Provide the [X, Y] coordinate of the cell's center where the given text is located.  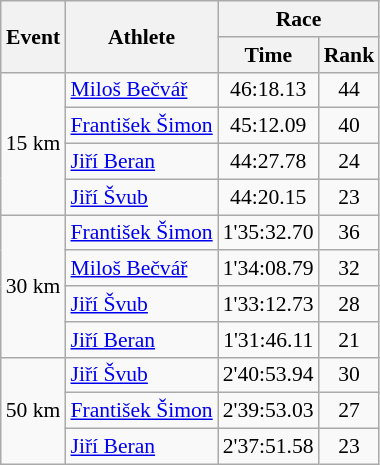
46:18.13 [268, 90]
27 [350, 411]
28 [350, 304]
Rank [350, 55]
1'35:32.70 [268, 233]
Time [268, 55]
Athlete [141, 36]
44 [350, 90]
36 [350, 233]
44:27.78 [268, 162]
30 [350, 375]
21 [350, 340]
Race [299, 19]
2'40:53.94 [268, 375]
24 [350, 162]
1'34:08.79 [268, 269]
Event [34, 36]
40 [350, 126]
2'39:53.03 [268, 411]
15 km [34, 143]
1'33:12.73 [268, 304]
45:12.09 [268, 126]
30 km [34, 286]
1'31:46.11 [268, 340]
44:20.15 [268, 197]
2'37:51.58 [268, 447]
32 [350, 269]
50 km [34, 410]
